Pinpoint the cell where the given text exists, returning its (x, y) midpoint coordinate. 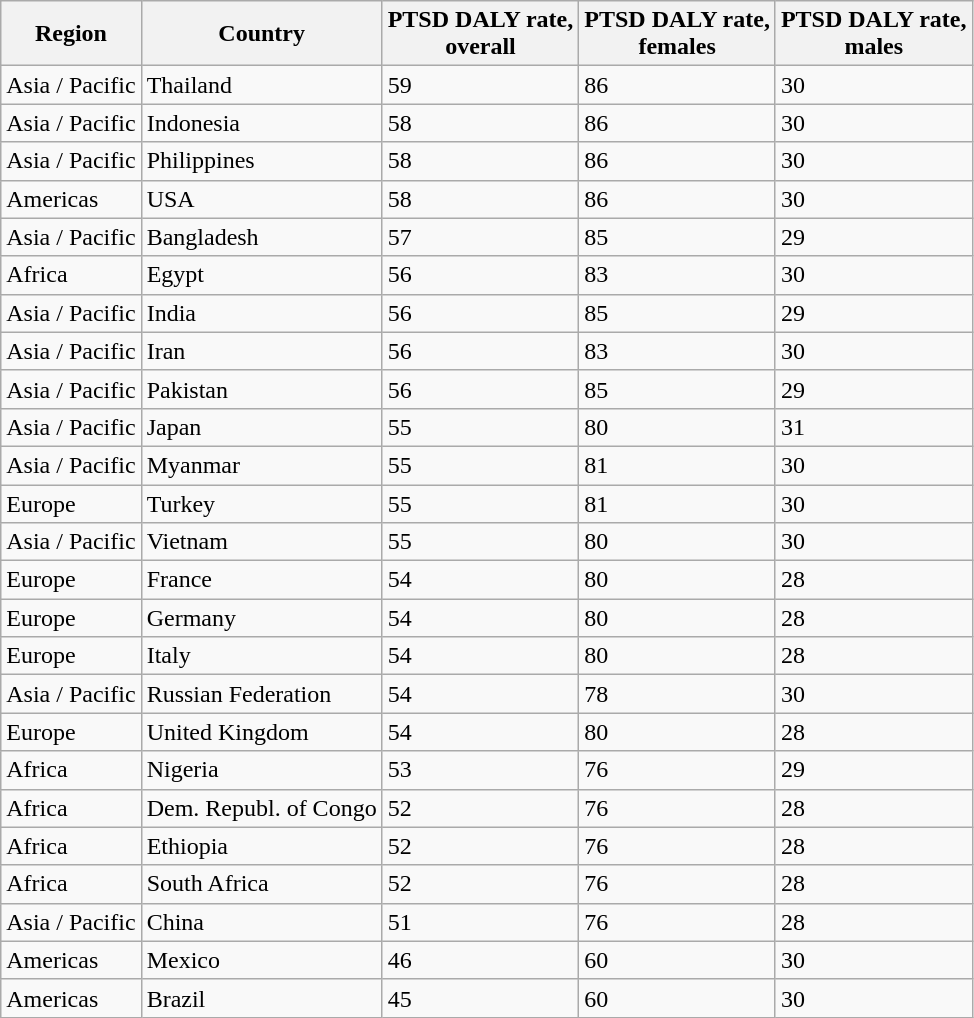
Vietnam (262, 542)
Bangladesh (262, 237)
53 (480, 770)
Russian Federation (262, 694)
South Africa (262, 884)
Region (71, 34)
Pakistan (262, 389)
46 (480, 960)
United Kingdom (262, 732)
78 (678, 694)
Indonesia (262, 123)
Philippines (262, 161)
India (262, 313)
PTSD DALY rate,overall (480, 34)
PTSD DALY rate,females (678, 34)
Nigeria (262, 770)
USA (262, 199)
Myanmar (262, 465)
Ethiopia (262, 846)
Brazil (262, 998)
Dem. Republ. of Congo (262, 808)
31 (874, 427)
51 (480, 922)
PTSD DALY rate,males (874, 34)
Italy (262, 656)
China (262, 922)
Japan (262, 427)
57 (480, 237)
Turkey (262, 503)
45 (480, 998)
Egypt (262, 275)
Mexico (262, 960)
France (262, 580)
Country (262, 34)
Germany (262, 618)
Iran (262, 351)
Thailand (262, 85)
59 (480, 85)
